Return the [X, Y] coordinate for the center point of the cell that contains the specified text.  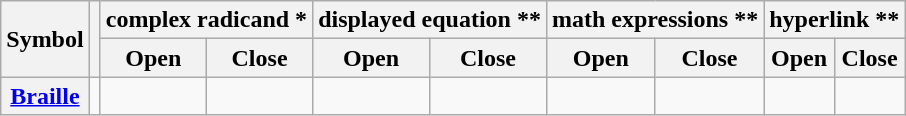
Braille [45, 96]
Symbol [45, 39]
displayed equation ** [430, 20]
complex radicand * [206, 20]
hyperlink ** [834, 20]
math expressions ** [654, 20]
